Pinpoint the cell where the given text exists, returning its [X, Y] midpoint coordinate. 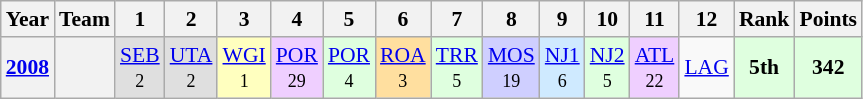
2008 [28, 68]
7 [457, 19]
POR 4 [349, 68]
NJ1 6 [562, 68]
Points [828, 19]
6 [403, 19]
12 [706, 19]
2 [192, 19]
MOS 19 [512, 68]
NJ2 5 [608, 68]
5th [764, 68]
Team [84, 19]
10 [608, 19]
4 [297, 19]
9 [562, 19]
1 [140, 19]
8 [512, 19]
11 [655, 19]
Rank [764, 19]
ROA 3 [403, 68]
TRR5 [457, 68]
SEB 2 [140, 68]
ATL 22 [655, 68]
WGI 1 [244, 68]
LAG [706, 68]
342 [828, 68]
POR 29 [297, 68]
3 [244, 19]
UTA 2 [192, 68]
5 [349, 19]
Year [28, 19]
